Provide the (x, y) coordinate of the cell's center where the given text is located.  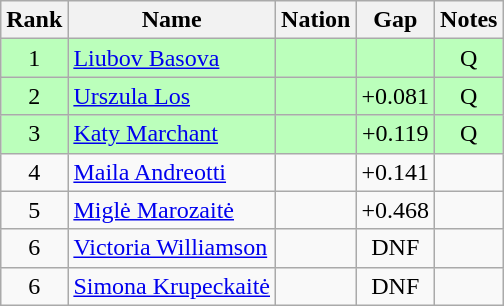
Maila Andreotti (172, 172)
Urszula Los (172, 96)
Miglė Marozaitė (172, 210)
+0.141 (396, 172)
Liubov Basova (172, 58)
Gap (396, 20)
5 (34, 210)
Notes (469, 20)
+0.119 (396, 134)
Name (172, 20)
Katy Marchant (172, 134)
Rank (34, 20)
3 (34, 134)
2 (34, 96)
4 (34, 172)
+0.468 (396, 210)
Simona Krupeckaitė (172, 286)
1 (34, 58)
Victoria Williamson (172, 248)
+0.081 (396, 96)
Nation (316, 20)
